Pinpoint the cell where the given text exists, returning its [X, Y] midpoint coordinate. 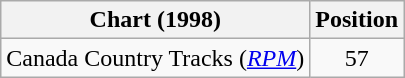
Canada Country Tracks (RPM) [156, 58]
Position [357, 20]
57 [357, 58]
Chart (1998) [156, 20]
